Determine the [X, Y] coordinate at the center of the cell enclosing the given text.  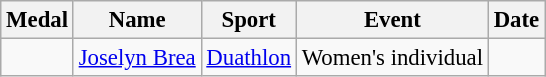
Event [392, 20]
Date [516, 20]
Duathlon [248, 58]
Women's individual [392, 58]
Sport [248, 20]
Medal [38, 20]
Name [137, 20]
Joselyn Brea [137, 58]
